Scan for the cell matching the given text and deliver its (X, Y) coordinate at center. 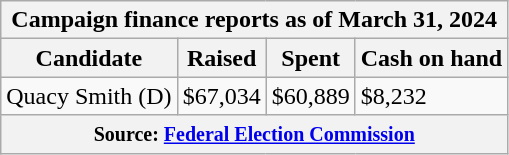
Campaign finance reports as of March 31, 2024 (254, 20)
Spent (310, 58)
Quacy Smith (D) (89, 96)
$60,889 (310, 96)
$67,034 (222, 96)
Source: Federal Election Commission (254, 134)
Raised (222, 58)
Candidate (89, 58)
Cash on hand (431, 58)
$8,232 (431, 96)
